For the text-containing cell, return its midpoint in (X, Y) coordinate format. 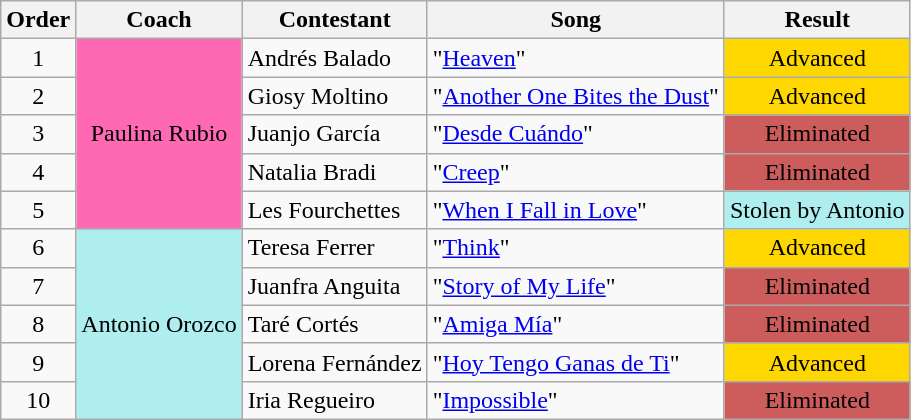
"Hoy Tengo Ganas de Ti" (576, 362)
3 (38, 134)
Coach (159, 20)
Lorena Fernández (334, 362)
2 (38, 96)
"Heaven" (576, 58)
8 (38, 324)
6 (38, 248)
"When I Fall in Love" (576, 210)
Andrés Balado (334, 58)
"Creep" (576, 172)
Antonio Orozco (159, 324)
5 (38, 210)
Song (576, 20)
Contestant (334, 20)
Giosy Moltino (334, 96)
Iria Regueiro (334, 400)
Juanjo García (334, 134)
Juanfra Anguita (334, 286)
"Amiga Mía" (576, 324)
Taré Cortés (334, 324)
Natalia Bradi (334, 172)
"Impossible" (576, 400)
9 (38, 362)
7 (38, 286)
4 (38, 172)
"Story of My Life" (576, 286)
10 (38, 400)
"Desde Cuándo" (576, 134)
"Another One Bites the Dust" (576, 96)
Teresa Ferrer (334, 248)
Order (38, 20)
1 (38, 58)
Les Fourchettes (334, 210)
Result (817, 20)
Paulina Rubio (159, 134)
Stolen by Antonio (817, 210)
"Think" (576, 248)
